From the cell containing the given text, extract its center point as (x, y) coordinate. 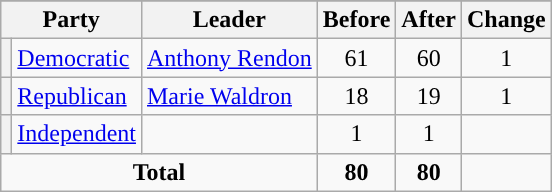
19 (429, 96)
61 (356, 58)
Independent (77, 134)
Democratic (77, 58)
After (429, 20)
18 (356, 96)
Total (159, 172)
Marie Waldron (229, 96)
60 (429, 58)
Anthony Rendon (229, 58)
Change (507, 20)
Before (356, 20)
Leader (229, 20)
Republican (77, 96)
Party (72, 20)
